Scan for the cell matching the given text and deliver its [X, Y] coordinate at center. 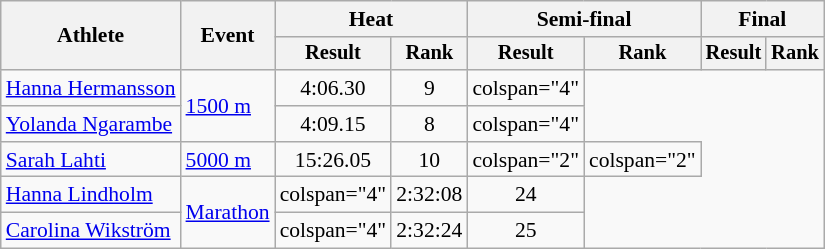
Hanna Hermansson [91, 88]
Yolanda Ngarambe [91, 124]
2:32:08 [429, 195]
Hanna Lindholm [91, 195]
5000 m [228, 160]
Carolina Wikström [91, 231]
10 [429, 160]
24 [526, 195]
Athlete [91, 36]
Event [228, 36]
4:06.30 [334, 88]
Heat [372, 19]
2:32:24 [429, 231]
25 [526, 231]
15:26.05 [334, 160]
Final [762, 19]
1500 m [228, 106]
4:09.15 [334, 124]
Sarah Lahti [91, 160]
Semi-final [584, 19]
9 [429, 88]
8 [429, 124]
Marathon [228, 212]
